Find where the given text appears and provide that cell's center as [x, y] coordinate. 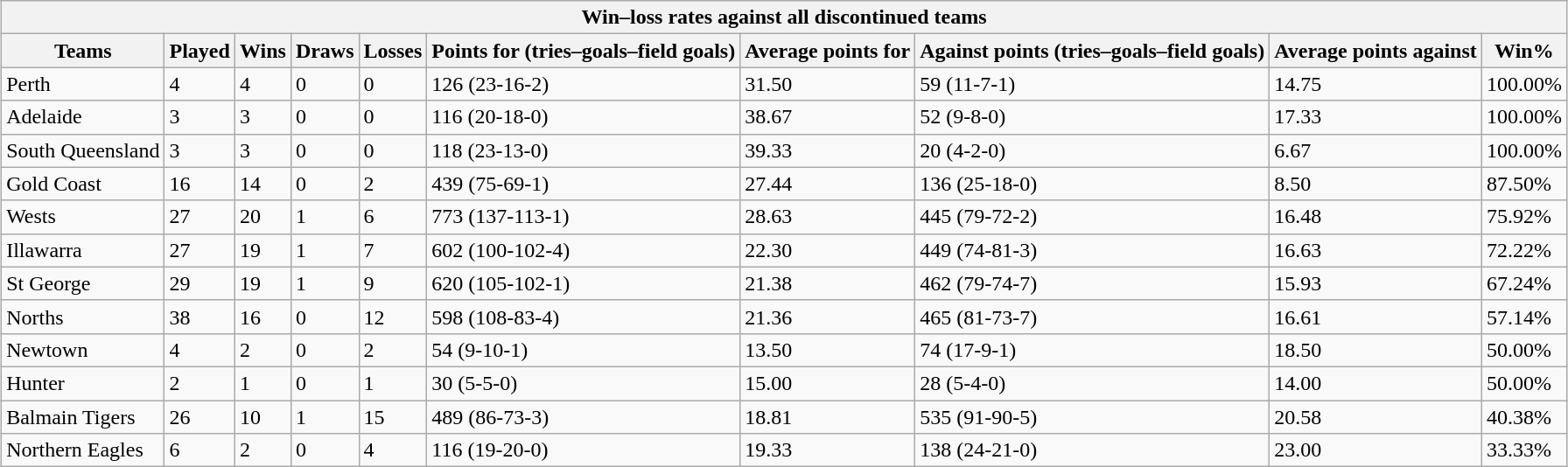
Win% [1524, 51]
Newtown [83, 350]
Draws [325, 51]
Points for (tries–goals–field goals) [584, 51]
602 (100-102-4) [584, 250]
21.36 [828, 317]
465 (81-73-7) [1092, 317]
Against points (tries–goals–field goals) [1092, 51]
138 (24-21-0) [1092, 450]
Win–loss rates against all discontinued teams [784, 17]
116 (20-18-0) [584, 117]
13.50 [828, 350]
Wests [83, 217]
67.24% [1524, 283]
Perth [83, 84]
87.50% [1524, 184]
15.93 [1375, 283]
26 [199, 417]
489 (86-73-3) [584, 417]
16.48 [1375, 217]
16.61 [1375, 317]
126 (23-16-2) [584, 84]
Northern Eagles [83, 450]
St George [83, 283]
7 [393, 250]
449 (74-81-3) [1092, 250]
19.33 [828, 450]
20 [262, 217]
620 (105-102-1) [584, 283]
54 (9-10-1) [584, 350]
439 (75-69-1) [584, 184]
15.00 [828, 383]
Average points for [828, 51]
20.58 [1375, 417]
9 [393, 283]
Losses [393, 51]
30 (5-5-0) [584, 383]
12 [393, 317]
20 (4-2-0) [1092, 150]
29 [199, 283]
535 (91-90-5) [1092, 417]
South Queensland [83, 150]
15 [393, 417]
40.38% [1524, 417]
21.38 [828, 283]
8.50 [1375, 184]
28 (5-4-0) [1092, 383]
38.67 [828, 117]
Hunter [83, 383]
14.00 [1375, 383]
598 (108-83-4) [584, 317]
52 (9-8-0) [1092, 117]
17.33 [1375, 117]
14 [262, 184]
57.14% [1524, 317]
14.75 [1375, 84]
23.00 [1375, 450]
59 (11-7-1) [1092, 84]
Average points against [1375, 51]
74 (17-9-1) [1092, 350]
6.67 [1375, 150]
27.44 [828, 184]
445 (79-72-2) [1092, 217]
31.50 [828, 84]
136 (25-18-0) [1092, 184]
Played [199, 51]
Norths [83, 317]
18.81 [828, 417]
72.22% [1524, 250]
18.50 [1375, 350]
Gold Coast [83, 184]
Teams [83, 51]
10 [262, 417]
Adelaide [83, 117]
118 (23-13-0) [584, 150]
462 (79-74-7) [1092, 283]
39.33 [828, 150]
773 (137-113-1) [584, 217]
Wins [262, 51]
33.33% [1524, 450]
22.30 [828, 250]
Illawarra [83, 250]
Balmain Tigers [83, 417]
116 (19-20-0) [584, 450]
16.63 [1375, 250]
75.92% [1524, 217]
28.63 [828, 217]
38 [199, 317]
